Return [x, y] of the center of cell containing provided text 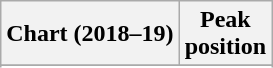
Peakposition [225, 34]
Chart (2018–19) [90, 34]
